Detect which cell encompasses the target text, then output its [X, Y] center coordinate. 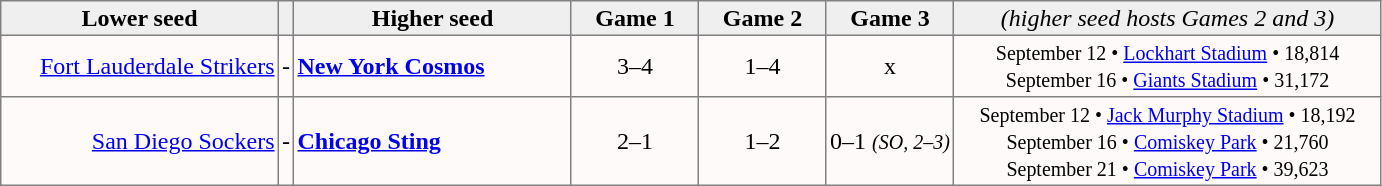
San Diego Sockers [140, 141]
2–1 [635, 141]
Game 2 [763, 18]
Game 3 [890, 18]
September 12 • Jack Murphy Stadium • 18,192September 16 • Comiskey Park • 21,760September 21 • Comiskey Park • 39,623 [1168, 141]
Higher seed [433, 18]
1–4 [763, 66]
1–2 [763, 141]
(higher seed hosts Games 2 and 3) [1168, 18]
Fort Lauderdale Strikers [140, 66]
x [890, 66]
Lower seed [140, 18]
Chicago Sting [433, 141]
New York Cosmos [433, 66]
Game 1 [635, 18]
3–4 [635, 66]
0–1 (SO, 2–3) [890, 141]
September 12 • Lockhart Stadium • 18,814September 16 • Giants Stadium • 31,172 [1168, 66]
